From the cell containing the given text, extract its center point as (X, Y) coordinate. 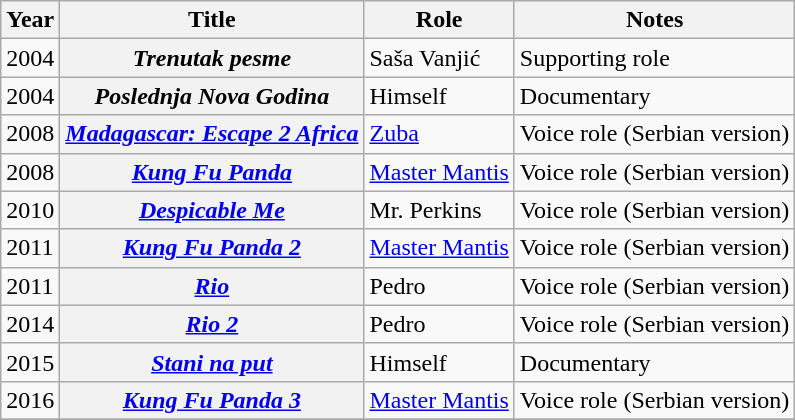
2016 (30, 400)
Kung Fu Panda (212, 172)
Stani na put (212, 362)
2010 (30, 210)
Kung Fu Panda 2 (212, 248)
Title (212, 20)
Rio 2 (212, 324)
Despicable Me (212, 210)
Rio (212, 286)
Saša Vanjić (439, 58)
Year (30, 20)
Kung Fu Panda 3 (212, 400)
Role (439, 20)
Mr. Perkins (439, 210)
Madagascar: Escape 2 Africa (212, 134)
2015 (30, 362)
Zuba (439, 134)
Supporting role (654, 58)
Poslednja Nova Godina (212, 96)
Trenutak pesme (212, 58)
Notes (654, 20)
2014 (30, 324)
